Identify which cell holds the provided text, then report its (x, y) central coordinate. 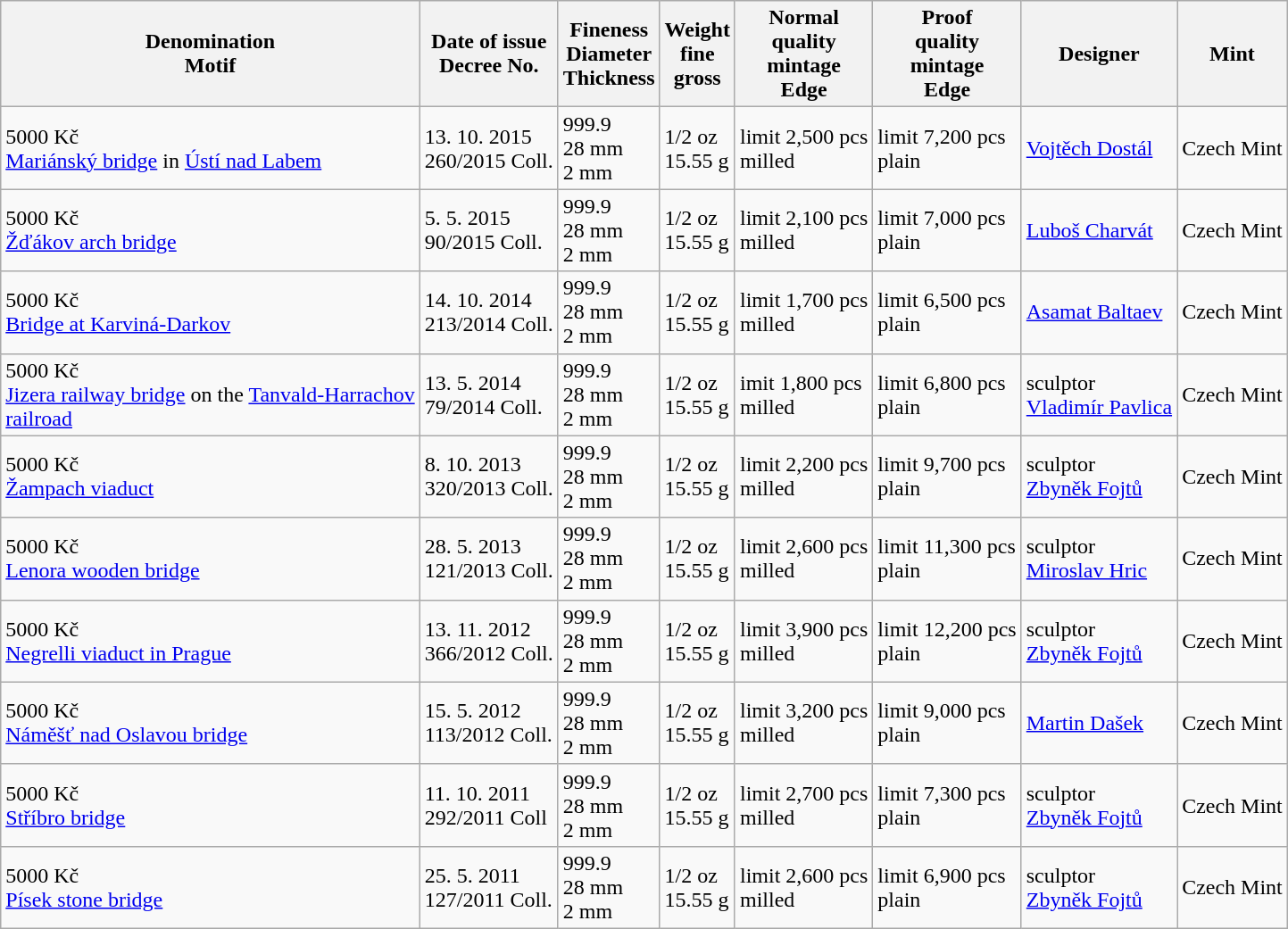
11. 10. 2011292/2011 Coll (489, 805)
limit 9,000 pcsplain (947, 723)
28. 5. 2013121/2013 Coll. (489, 559)
DenominationMotif (211, 54)
sculptorMiroslav Hric (1099, 559)
5000 KčStříbro bridge (211, 805)
13. 11. 2012366/2012 Coll. (489, 641)
limit 11,300 pcsplain (947, 559)
limit 6,900 pcsplain (947, 887)
limit 2,700 pcsmilled (803, 805)
Vojtěch Dostál (1099, 148)
Designer (1099, 54)
limit 1,700 pcsmilled (803, 312)
5000 KčŽďákov arch bridge (211, 230)
limit 3,900 pcsmilled (803, 641)
ProofqualitymintageEdge (947, 54)
Mint (1233, 54)
5000 KčBridge at Karviná-Darkov (211, 312)
limit 6,800 pcsplain (947, 394)
limit 7,200 pcsplain (947, 148)
13. 5. 201479/2014 Coll. (489, 394)
5000 KčMariánský bridge in Ústí nad Labem (211, 148)
sculptorVladimír Pavlica (1099, 394)
Martin Dašek (1099, 723)
limit 2,100 pcsmilled (803, 230)
limit 6,500 pcsplain (947, 312)
FinenessDiameterThickness (609, 54)
5000 KčNáměšť nad Oslavou bridge (211, 723)
14. 10. 2014213/2014 Coll. (489, 312)
5000 KčŽampach viaduct (211, 477)
Date of issueDecree No. (489, 54)
limit 2,500 pcsmilled (803, 148)
5. 5. 201590/2015 Coll. (489, 230)
imit 1,800 pcsmilled (803, 394)
Luboš Charvát (1099, 230)
8. 10. 2013320/2013 Coll. (489, 477)
limit 3,200 pcsmilled (803, 723)
limit 2,200 pcsmilled (803, 477)
limit 7,300 pcsplain (947, 805)
NormalqualitymintageEdge (803, 54)
limit 12,200 pcsplain (947, 641)
Weightfinegross (697, 54)
5000 KčPísek stone bridge (211, 887)
15. 5. 2012113/2012 Coll. (489, 723)
5000 KčLenora wooden bridge (211, 559)
5000 KčNegrelli viaduct in Prague (211, 641)
25. 5. 2011127/2011 Coll. (489, 887)
5000 KčJizera railway bridge on the Tanvald-Harrachovrailroad (211, 394)
limit 7,000 pcsplain (947, 230)
13. 10. 2015260/2015 Coll. (489, 148)
Asamat Baltaev (1099, 312)
limit 9,700 pcsplain (947, 477)
